Find where the given text appears and provide that cell's center as (X, Y) coordinate. 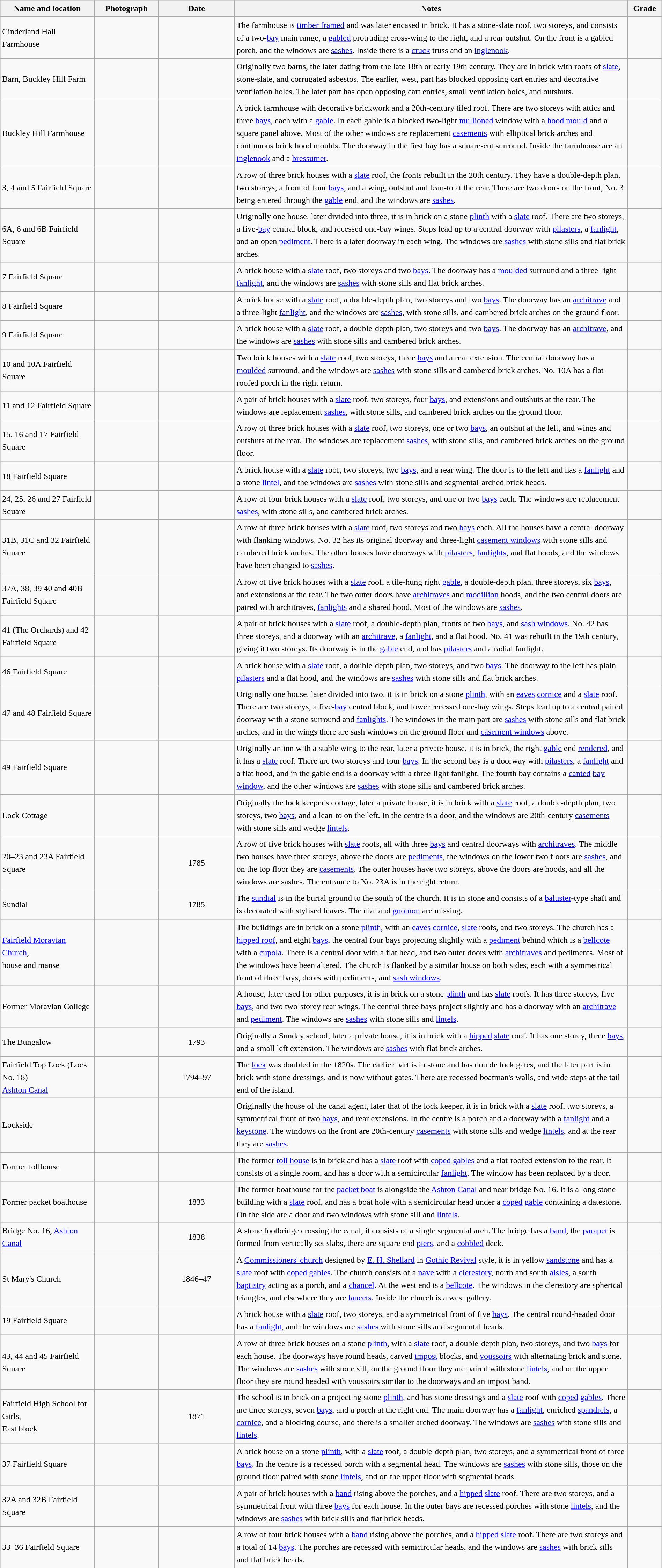
37A, 38, 39 40 and 40B Fairfield Square (47, 595)
10 and 10A Fairfield Square (47, 370)
31B, 31C and 32 Fairfield Square (47, 547)
Fairfield Moravian Church,house and manse (47, 952)
Former tollhouse (47, 1167)
3, 4 and 5 Fairfield Square (47, 187)
Fairfield Top Lock (Lock No. 18)Ashton Canal (47, 1077)
32A and 32B Fairfield Square (47, 1505)
33–36 Fairfield Square (47, 1547)
Date (197, 8)
8 Fairfield Square (47, 306)
6A, 6 and 6B Fairfield Square (47, 235)
Barn, Buckley Hill Farm (47, 79)
43, 44 and 45 Fairfield Square (47, 1362)
Sundial (47, 905)
The Bungalow (47, 1042)
46 Fairfield Square (47, 671)
Fairfield High School for Girls,East block (47, 1416)
1794–97 (197, 1077)
1793 (197, 1042)
Cinderland Hall Farmhouse (47, 38)
15, 16 and 17 Fairfield Square (47, 441)
49 Fairfield Square (47, 767)
9 Fairfield Square (47, 335)
24, 25, 26 and 27 Fairfield Square (47, 505)
Notes (431, 8)
St Mary's Church (47, 1279)
Former Moravian College (47, 1007)
1846–47 (197, 1279)
1838 (197, 1237)
1833 (197, 1202)
Former packet boathouse (47, 1202)
37 Fairfield Square (47, 1464)
1871 (197, 1416)
Lock Cottage (47, 815)
7 Fairfield Square (47, 277)
Buckley Hill Farmhouse (47, 133)
Photograph (126, 8)
11 and 12 Fairfield Square (47, 405)
Grade (645, 8)
20–23 and 23A Fairfield Square (47, 863)
Name and location (47, 8)
19 Fairfield Square (47, 1320)
41 (The Orchards) and 42 Fairfield Square (47, 636)
Bridge No. 16, Ashton Canal (47, 1237)
Lockside (47, 1125)
18 Fairfield Square (47, 476)
47 and 48 Fairfield Square (47, 713)
